Identify which cell holds the provided text, then report its [X, Y] central coordinate. 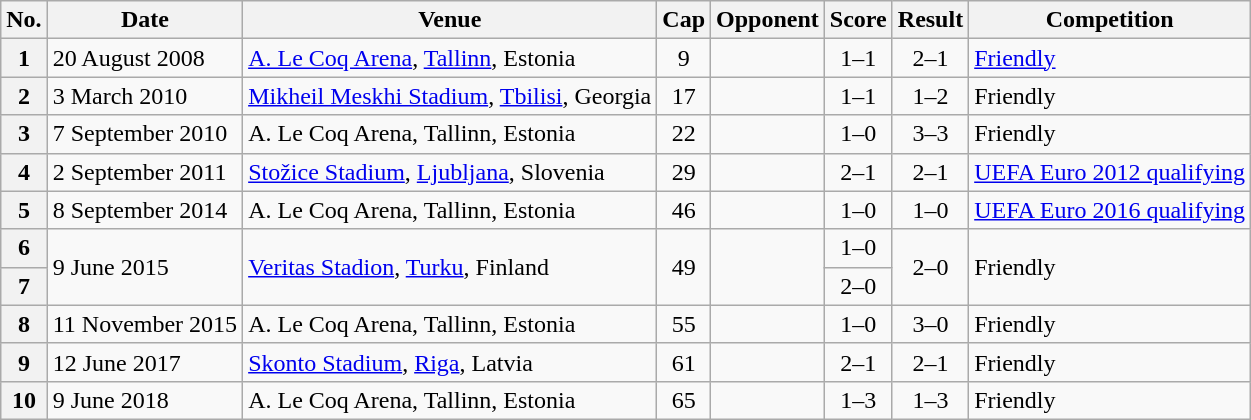
9 June 2018 [144, 400]
5 [24, 210]
49 [684, 267]
Cap [684, 20]
2 [24, 96]
Opponent [768, 20]
12 June 2017 [144, 362]
6 [24, 248]
Mikheil Meskhi Stadium, Tbilisi, Georgia [450, 96]
3 March 2010 [144, 96]
1–2 [930, 96]
2 September 2011 [144, 172]
Competition [1110, 20]
No. [24, 20]
Stožice Stadium, Ljubljana, Slovenia [450, 172]
11 November 2015 [144, 324]
29 [684, 172]
UEFA Euro 2012 qualifying [1110, 172]
3–3 [930, 134]
7 September 2010 [144, 134]
8 [24, 324]
4 [24, 172]
8 September 2014 [144, 210]
61 [684, 362]
55 [684, 324]
7 [24, 286]
22 [684, 134]
10 [24, 400]
17 [684, 96]
3 [24, 134]
9 June 2015 [144, 267]
Result [930, 20]
65 [684, 400]
Score [858, 20]
Venue [450, 20]
20 August 2008 [144, 58]
UEFA Euro 2016 qualifying [1110, 210]
3–0 [930, 324]
46 [684, 210]
Skonto Stadium, Riga, Latvia [450, 362]
Veritas Stadion, Turku, Finland [450, 267]
Date [144, 20]
1 [24, 58]
